Output the (X, Y) coordinate of the center of the cell containing the given text.  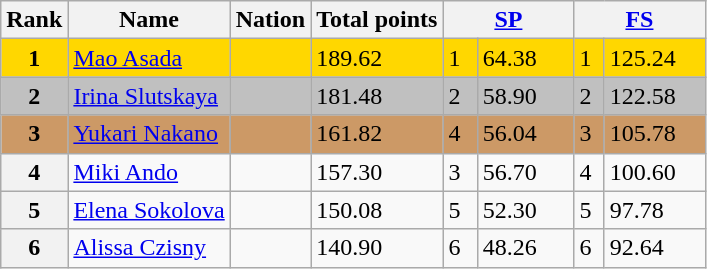
SP (508, 20)
Rank (34, 20)
56.70 (526, 172)
189.62 (377, 58)
100.60 (654, 172)
Name (149, 20)
181.48 (377, 96)
140.90 (377, 248)
92.64 (654, 248)
64.38 (526, 58)
Total points (377, 20)
56.04 (526, 134)
105.78 (654, 134)
157.30 (377, 172)
Elena Sokolova (149, 210)
125.24 (654, 58)
58.90 (526, 96)
Mao Asada (149, 58)
FS (640, 20)
Miki Ando (149, 172)
161.82 (377, 134)
52.30 (526, 210)
48.26 (526, 248)
Irina Slutskaya (149, 96)
122.58 (654, 96)
Yukari Nakano (149, 134)
97.78 (654, 210)
Alissa Czisny (149, 248)
Nation (270, 20)
150.08 (377, 210)
